Output the [x, y] coordinate of the center of the cell containing the given text.  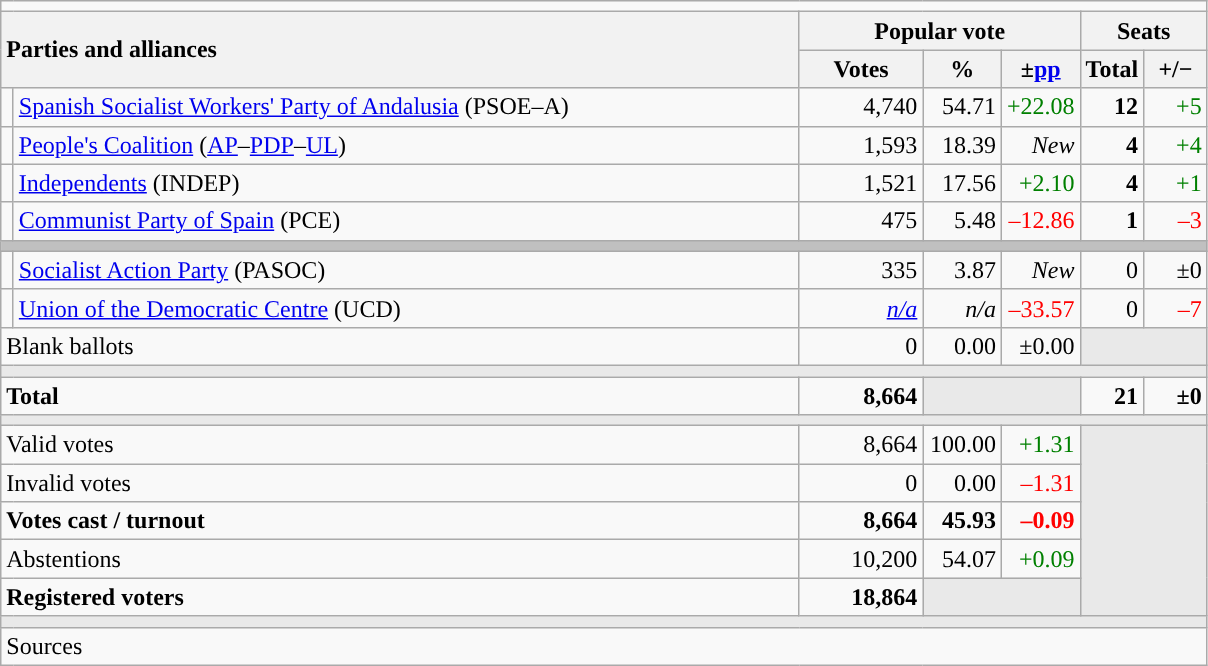
+/− [1176, 69]
1,521 [861, 183]
100.00 [962, 445]
54.07 [962, 559]
–0.09 [1040, 521]
Independents (INDEP) [406, 183]
Union of the Democratic Centre (UCD) [406, 308]
±0.00 [1040, 346]
Blank ballots [400, 346]
21 [1112, 395]
+4 [1176, 145]
Sources [604, 646]
17.56 [962, 183]
12 [1112, 107]
–3 [1176, 221]
+1 [1176, 183]
+2.10 [1040, 183]
–12.86 [1040, 221]
People's Coalition (AP–PDP–UL) [406, 145]
475 [861, 221]
Communist Party of Spain (PCE) [406, 221]
+22.08 [1040, 107]
Popular vote [940, 31]
+1.31 [1040, 445]
10,200 [861, 559]
1,593 [861, 145]
Abstentions [400, 559]
Valid votes [400, 445]
Votes cast / turnout [400, 521]
–7 [1176, 308]
–1.31 [1040, 483]
% [962, 69]
Socialist Action Party (PASOC) [406, 270]
Votes [861, 69]
+5 [1176, 107]
45.93 [962, 521]
Seats [1144, 31]
3.87 [962, 270]
–33.57 [1040, 308]
54.71 [962, 107]
±pp [1040, 69]
335 [861, 270]
18,864 [861, 597]
4,740 [861, 107]
Parties and alliances [400, 50]
Invalid votes [400, 483]
1 [1112, 221]
+0.09 [1040, 559]
5.48 [962, 221]
18.39 [962, 145]
Spanish Socialist Workers' Party of Andalusia (PSOE–A) [406, 107]
Registered voters [400, 597]
